Locate the cell with the specified text and output its [X, Y] center coordinate. 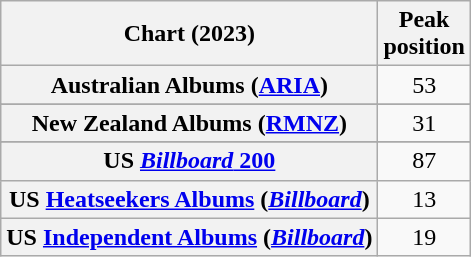
US Heatseekers Albums (Billboard) [190, 199]
New Zealand Albums (RMNZ) [190, 123]
US Independent Albums (Billboard) [190, 237]
US Billboard 200 [190, 161]
Australian Albums (ARIA) [190, 85]
53 [424, 85]
13 [424, 199]
31 [424, 123]
87 [424, 161]
Chart (2023) [190, 34]
Peakposition [424, 34]
19 [424, 237]
